Return (x, y) of the center of cell containing provided text 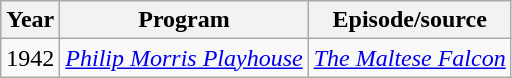
Year (30, 20)
Philip Morris Playhouse (184, 58)
The Maltese Falcon (410, 58)
Program (184, 20)
1942 (30, 58)
Episode/source (410, 20)
